Search for the cell housing the specified text and yield its (X, Y) center coordinate. 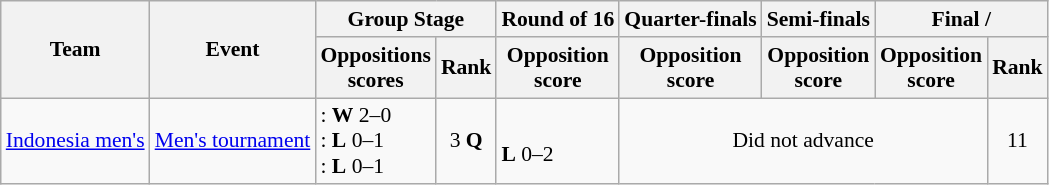
Event (233, 50)
Round of 16 (558, 19)
11 (1018, 142)
Men's tournament (233, 142)
Semi-finals (818, 19)
Indonesia men's (76, 142)
Final / (962, 19)
: W 2–0: L 0–1: L 0–1 (376, 142)
L 0–2 (558, 142)
3 Q (466, 142)
Oppositions scores (376, 68)
Group Stage (406, 19)
Quarter-finals (690, 19)
Did not advance (803, 142)
Team (76, 50)
